From the cell containing the given text, extract its center point as [x, y] coordinate. 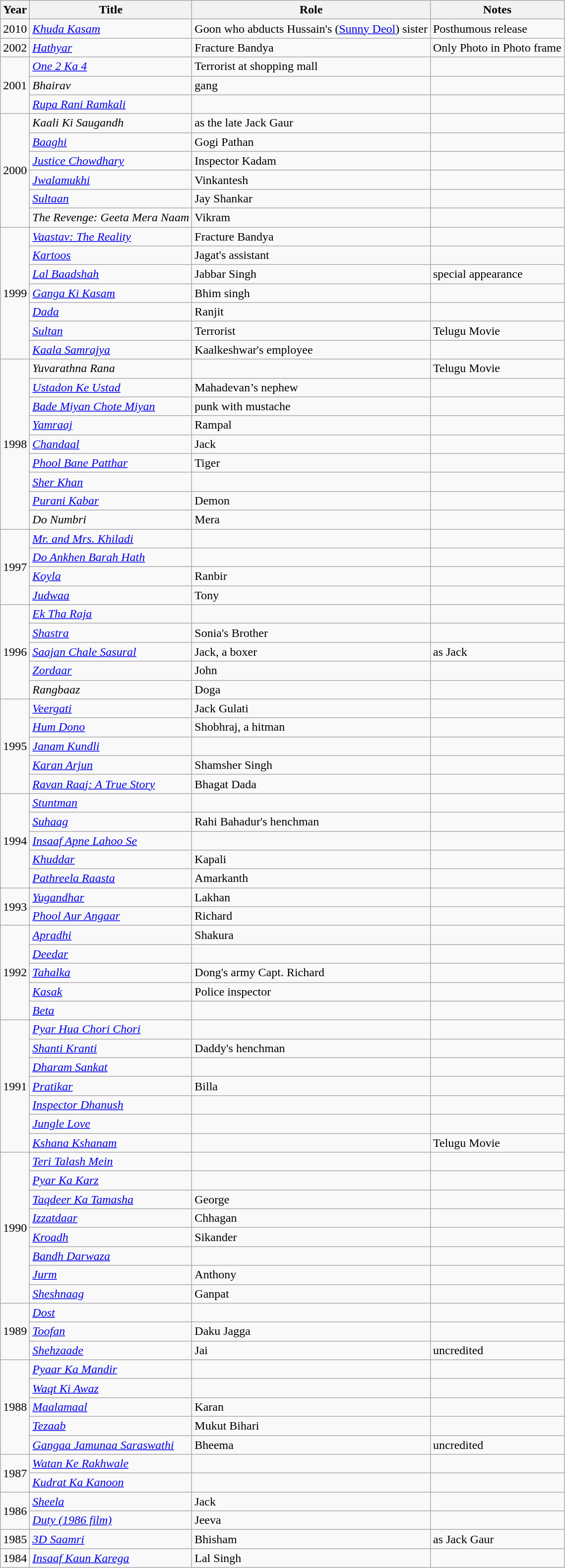
2000 [15, 170]
John [312, 671]
special appearance [497, 274]
1988 [15, 1407]
Chandaal [111, 444]
Bandh Darwaza [111, 1256]
Kshana Kshanam [111, 1142]
Doga [312, 690]
Jack Gulati [312, 708]
1992 [15, 973]
Janam Kundli [111, 746]
2002 [15, 48]
Phool Aur Angaar [111, 916]
George [312, 1199]
Gangaa Jamunaa Saraswathi [111, 1445]
Shobhraj, a hitman [312, 727]
Izzatdaar [111, 1218]
Watan Ke Rakhwale [111, 1464]
Sher Khan [111, 482]
Ustadon Ke Ustad [111, 387]
Kaalkeshwar's employee [312, 350]
Teri Talash Mein [111, 1162]
Apradhi [111, 935]
Ek Tha Raja [111, 614]
Pratikar [111, 1086]
Waqt Ki Awaz [111, 1388]
Do Numbri [111, 519]
Vikram [312, 217]
The Revenge: Geeta Mera Naam [111, 217]
Bheema [312, 1445]
Posthumous release [497, 29]
Hathyar [111, 48]
Bade Miyan Chote Miyan [111, 406]
Saajan Chale Sasural [111, 652]
Dada [111, 312]
Dong's army Capt. Richard [312, 973]
Pyar Ka Karz [111, 1181]
Hum Dono [111, 727]
1989 [15, 1331]
Justice Chowdhary [111, 161]
Inspector Dhanush [111, 1105]
1994 [15, 840]
Jabbar Singh [312, 274]
Taqdeer Ka Tamasha [111, 1199]
Mr. and Mrs. Khiladi [111, 538]
Only Photo in Photo frame [497, 48]
Judwaa [111, 595]
Demon [312, 501]
Inspector Kadam [312, 161]
Duty (1986 film) [111, 1520]
Jai [312, 1350]
Sikander [312, 1237]
Pyaar Ka Mandir [111, 1369]
Rahi Bahadur's henchman [312, 821]
1998 [15, 444]
Jay Shankar [312, 198]
as the late Jack Gaur [312, 123]
1999 [15, 293]
Suhaag [111, 821]
1990 [15, 1228]
Dost [111, 1313]
Phool Bane Patthar [111, 463]
Lal Singh [312, 1558]
gang [312, 85]
Vaastav: The Reality [111, 237]
Amarkanth [312, 878]
Jack, a boxer [312, 652]
Rampal [312, 425]
Ganpat [312, 1294]
Tiger [312, 463]
Richard [312, 916]
Dharam Sankat [111, 1067]
Daku Jagga [312, 1331]
Ravan Raaj: A True Story [111, 784]
Role [312, 10]
Vinkantesh [312, 180]
Sheela [111, 1502]
Kaali Ki Saugandh [111, 123]
1984 [15, 1558]
Terrorist [312, 331]
Kudrat Ka Kanoon [111, 1483]
Rupa Rani Ramkali [111, 104]
Stuntman [111, 803]
Mukut Bihari [312, 1426]
Khuda Kasam [111, 29]
Sultaan [111, 198]
punk with mustache [312, 406]
1995 [15, 746]
Bhim singh [312, 293]
Rangbaaz [111, 690]
Insaaf Kaun Karega [111, 1558]
Shakura [312, 935]
Shehzaade [111, 1350]
Pathreela Raasta [111, 878]
Kasak [111, 992]
Sonia's Brother [312, 633]
2001 [15, 85]
Deedar [111, 954]
Shamsher Singh [312, 765]
Kroadh [111, 1237]
Daddy's henchman [312, 1048]
Yuvarathna Rana [111, 369]
1997 [15, 566]
Khuddar [111, 860]
Pyar Hua Chori Chori [111, 1029]
Maalamaal [111, 1407]
Veergati [111, 708]
Goon who abducts Hussain's (Sunny Deol) sister [312, 29]
1986 [15, 1511]
Bhagat Dada [312, 784]
as Jack Gaur [497, 1539]
Do Ankhen Barah Hath [111, 558]
One 2 Ka 4 [111, 66]
Karan [312, 1407]
Shanti Kranti [111, 1048]
Ranjit [312, 312]
Mahadevan’s nephew [312, 387]
Koyla [111, 576]
Tony [312, 595]
Jurm [111, 1275]
Notes [497, 10]
Purani Kabar [111, 501]
Yugandhar [111, 897]
1985 [15, 1539]
as Jack [497, 652]
Anthony [312, 1275]
Bhisham [312, 1539]
Bhairav [111, 85]
Kapali [312, 860]
Billa [312, 1086]
Beta [111, 1010]
1996 [15, 652]
Kartoos [111, 255]
1987 [15, 1473]
2010 [15, 29]
Zordaar [111, 671]
3D Saamri [111, 1539]
Insaaf Apne Lahoo Se [111, 841]
Tahalka [111, 973]
Chhagan [312, 1218]
Ganga Ki Kasam [111, 293]
Title [111, 10]
Baaghi [111, 142]
Jungle Love [111, 1124]
Jeeva [312, 1520]
Karan Arjun [111, 765]
Gogi Pathan [312, 142]
Jagat's assistant [312, 255]
Kaala Samrajya [111, 350]
Ranbir [312, 576]
1993 [15, 907]
Police inspector [312, 992]
Yamraaj [111, 425]
Year [15, 10]
Shastra [111, 633]
Mera [312, 519]
Lal Baadshah [111, 274]
Jwalamukhi [111, 180]
Sultan [111, 331]
Tezaab [111, 1426]
Toofan [111, 1331]
Lakhan [312, 897]
Terrorist at shopping mall [312, 66]
Sheshnaag [111, 1294]
1991 [15, 1086]
